Search for the cell housing the specified text and yield its (x, y) center coordinate. 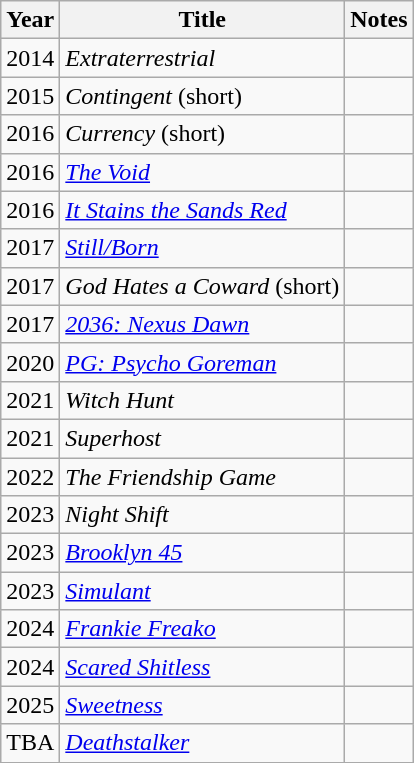
Sweetness (202, 705)
Scared Shitless (202, 667)
Title (202, 20)
Frankie Freako (202, 629)
Deathstalker (202, 743)
2014 (30, 58)
PG: Psycho Goreman (202, 362)
2036: Nexus Dawn (202, 324)
2025 (30, 705)
The Void (202, 172)
Extraterrestrial (202, 58)
Simulant (202, 591)
It Stains the Sands Red (202, 210)
2020 (30, 362)
Still/Born (202, 248)
Currency (short) (202, 134)
Superhost (202, 438)
Contingent (short) (202, 96)
God Hates a Coward (short) (202, 286)
Witch Hunt (202, 400)
Year (30, 20)
Night Shift (202, 515)
The Friendship Game (202, 477)
2022 (30, 477)
2015 (30, 96)
TBA (30, 743)
Notes (379, 20)
Brooklyn 45 (202, 553)
